Identify which cell holds the provided text, then report its [X, Y] central coordinate. 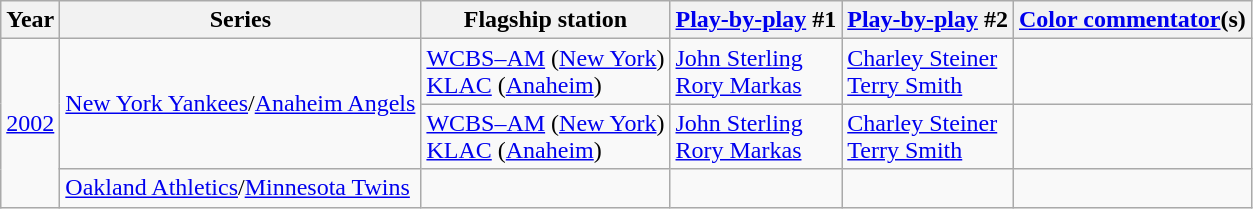
Play-by-play #1 [756, 20]
Oakland Athletics/Minnesota Twins [240, 188]
Flagship station [546, 20]
Year [30, 20]
2002 [30, 123]
New York Yankees/Anaheim Angels [240, 104]
Color commentator(s) [1132, 20]
Play-by-play #2 [928, 20]
Series [240, 20]
